Extract the (X, Y) coordinate from the center of the cell holding the provided text.  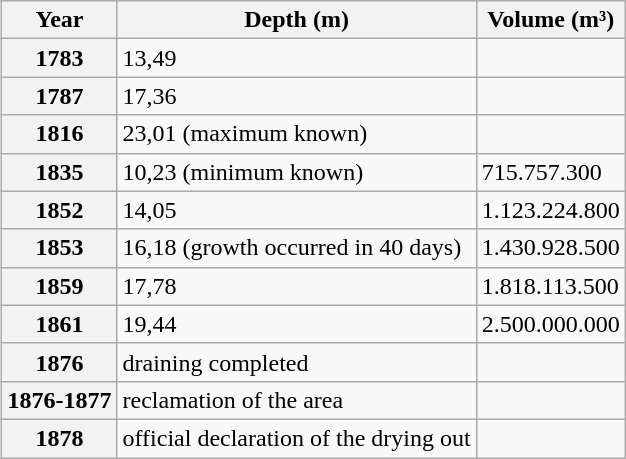
Volume (m³) (550, 20)
23,01 (maximum known) (296, 134)
1861 (60, 324)
1.430.928.500 (550, 248)
reclamation of the area (296, 400)
1816 (60, 134)
2.500.000.000 (550, 324)
1852 (60, 210)
17,36 (296, 96)
1859 (60, 286)
Year (60, 20)
1787 (60, 96)
1.818.113.500 (550, 286)
1.123.224.800 (550, 210)
1876-1877 (60, 400)
1878 (60, 438)
13,49 (296, 58)
1853 (60, 248)
official declaration of the drying out (296, 438)
draining completed (296, 362)
10,23 (minimum known) (296, 172)
1783 (60, 58)
1876 (60, 362)
1835 (60, 172)
16,18 (growth occurred in 40 days) (296, 248)
14,05 (296, 210)
17,78 (296, 286)
715.757.300 (550, 172)
19,44 (296, 324)
Depth (m) (296, 20)
